Detect which cell encompasses the target text, then output its [x, y] center coordinate. 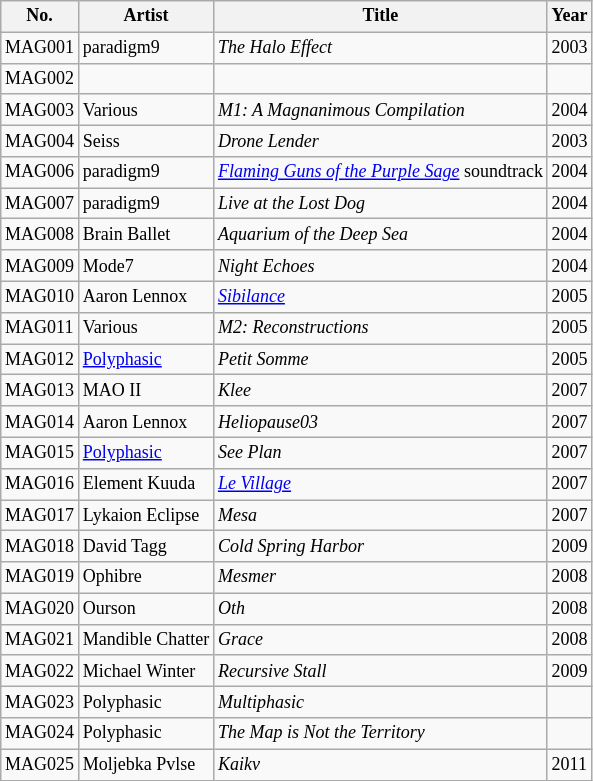
MAG001 [40, 48]
Mandible Chatter [146, 640]
Heliopause03 [381, 422]
MAG021 [40, 640]
Moljebka Pvlse [146, 764]
Kaikv [381, 764]
No. [40, 16]
MAG008 [40, 234]
MAG023 [40, 702]
Sibilance [381, 296]
MAG012 [40, 360]
See Plan [381, 452]
Ophibre [146, 578]
Title [381, 16]
Flaming Guns of the Purple Sage soundtrack [381, 172]
MAG011 [40, 328]
Mesmer [381, 578]
MAG009 [40, 266]
Ourson [146, 608]
MAG004 [40, 140]
Cold Spring Harbor [381, 546]
Mode7 [146, 266]
The Map is Not the Territory [381, 734]
MAG025 [40, 764]
Brain Ballet [146, 234]
Petit Somme [381, 360]
MAG002 [40, 78]
2011 [570, 764]
MAG014 [40, 422]
Live at the Lost Dog [381, 204]
David Tagg [146, 546]
Lykaion Eclipse [146, 516]
Klee [381, 390]
Le Village [381, 484]
MAG018 [40, 546]
Year [570, 16]
Grace [381, 640]
Recursive Stall [381, 670]
Artist [146, 16]
MAG010 [40, 296]
Michael Winter [146, 670]
MAG003 [40, 110]
MAG013 [40, 390]
M1: A Magnanimous Compilation [381, 110]
MAG019 [40, 578]
MAG022 [40, 670]
The Halo Effect [381, 48]
Mesa [381, 516]
Element Kuuda [146, 484]
MAG007 [40, 204]
Aquarium of the Deep Sea [381, 234]
Oth [381, 608]
MAG017 [40, 516]
MAG015 [40, 452]
M2: Reconstructions [381, 328]
MAO II [146, 390]
Night Echoes [381, 266]
MAG020 [40, 608]
Seiss [146, 140]
MAG006 [40, 172]
Drone Lender [381, 140]
Multiphasic [381, 702]
MAG024 [40, 734]
MAG016 [40, 484]
